Identify which cell holds the provided text, then report its [x, y] central coordinate. 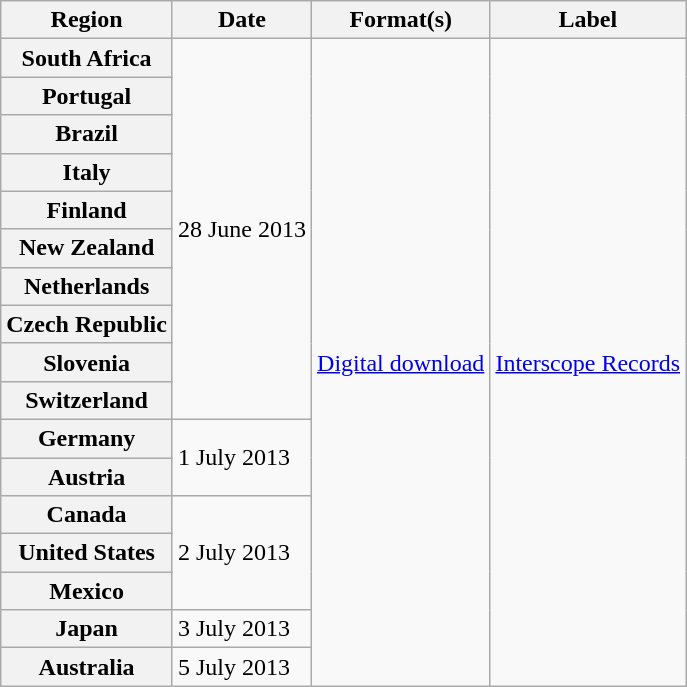
Germany [87, 438]
Czech Republic [87, 324]
5 July 2013 [242, 667]
South Africa [87, 58]
Slovenia [87, 362]
Netherlands [87, 286]
Austria [87, 477]
United States [87, 553]
1 July 2013 [242, 457]
Format(s) [401, 20]
Portugal [87, 96]
Brazil [87, 134]
Italy [87, 172]
Region [87, 20]
Finland [87, 210]
Label [588, 20]
Mexico [87, 591]
28 June 2013 [242, 230]
Japan [87, 629]
2 July 2013 [242, 553]
Date [242, 20]
Interscope Records [588, 362]
Australia [87, 667]
Switzerland [87, 400]
Digital download [401, 362]
Canada [87, 515]
3 July 2013 [242, 629]
New Zealand [87, 248]
